Scan for the cell matching the given text and deliver its (X, Y) coordinate at center. 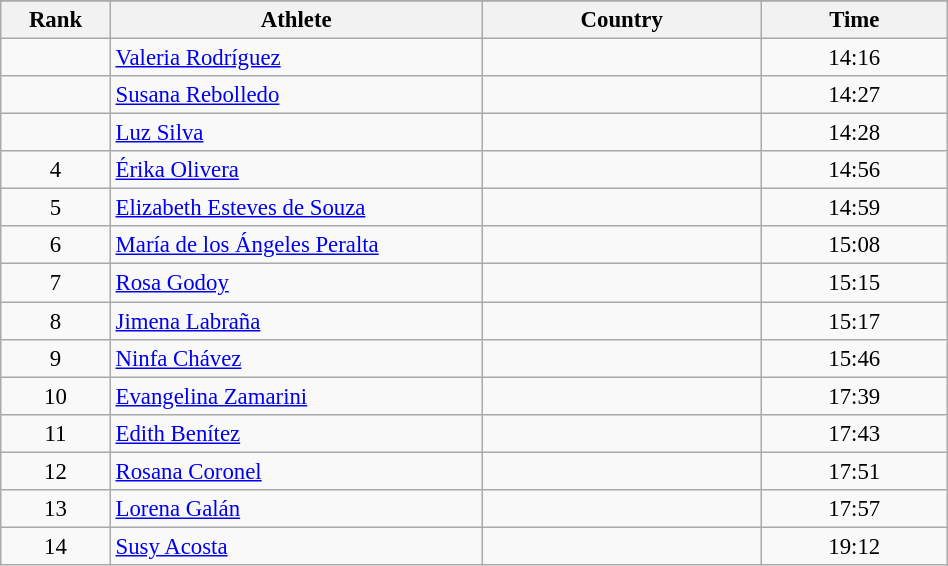
15:08 (854, 245)
Lorena Galán (296, 509)
17:39 (854, 396)
10 (56, 396)
Rank (56, 20)
19:12 (854, 546)
12 (56, 471)
17:51 (854, 471)
4 (56, 170)
Country (622, 20)
Edith Benítez (296, 433)
Time (854, 20)
Jimena Labraña (296, 321)
17:57 (854, 509)
Susana Rebolledo (296, 95)
15:15 (854, 283)
11 (56, 433)
Susy Acosta (296, 546)
María de los Ángeles Peralta (296, 245)
Evangelina Zamarini (296, 396)
14:28 (854, 133)
8 (56, 321)
14:56 (854, 170)
15:46 (854, 358)
7 (56, 283)
13 (56, 509)
9 (56, 358)
6 (56, 245)
Rosana Coronel (296, 471)
17:43 (854, 433)
Érika Olivera (296, 170)
Luz Silva (296, 133)
15:17 (854, 321)
14:16 (854, 58)
Valeria Rodríguez (296, 58)
14:59 (854, 208)
14 (56, 546)
Athlete (296, 20)
Rosa Godoy (296, 283)
14:27 (854, 95)
5 (56, 208)
Elizabeth Esteves de Souza (296, 208)
Ninfa Chávez (296, 358)
